Locate the cell with the specified text and output its [X, Y] center coordinate. 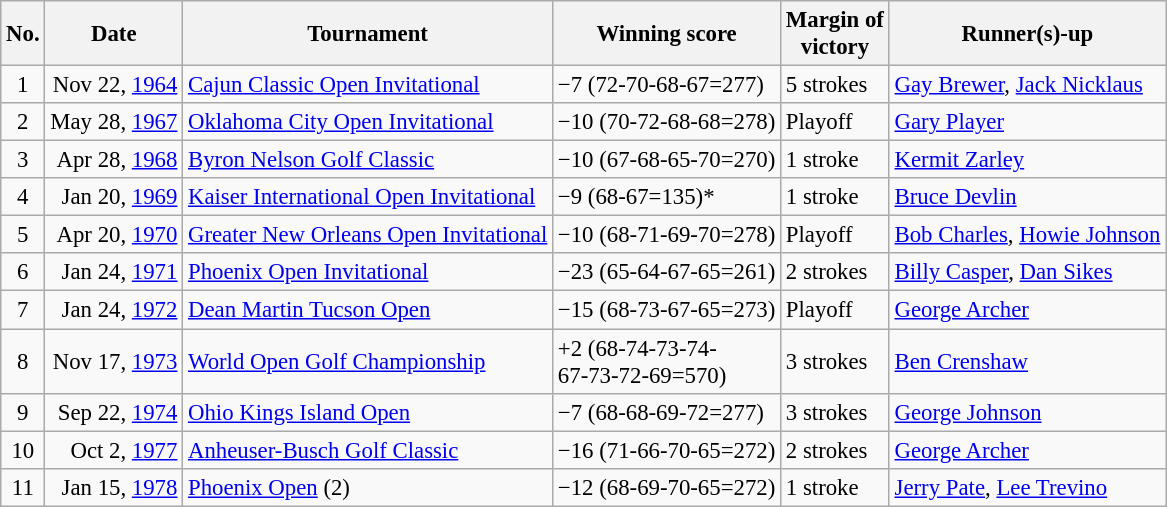
Bruce Devlin [1027, 197]
Jan 24, 1972 [114, 310]
7 [23, 310]
Gay Brewer, Jack Nicklaus [1027, 85]
No. [23, 34]
George Johnson [1027, 412]
−10 (68-71-69-70=278) [667, 235]
Jan 20, 1969 [114, 197]
9 [23, 412]
Nov 17, 1973 [114, 362]
Jan 15, 1978 [114, 487]
Byron Nelson Golf Classic [368, 160]
Oklahoma City Open Invitational [368, 122]
Gary Player [1027, 122]
−16 (71-66-70-65=272) [667, 450]
Cajun Classic Open Invitational [368, 85]
Nov 22, 1964 [114, 85]
Jan 24, 1971 [114, 273]
Tournament [368, 34]
3 [23, 160]
Margin ofvictory [836, 34]
Kermit Zarley [1027, 160]
Date [114, 34]
Apr 20, 1970 [114, 235]
6 [23, 273]
Billy Casper, Dan Sikes [1027, 273]
−7 (68-68-69-72=277) [667, 412]
Jerry Pate, Lee Trevino [1027, 487]
World Open Golf Championship [368, 362]
11 [23, 487]
Ohio Kings Island Open [368, 412]
May 28, 1967 [114, 122]
Dean Martin Tucson Open [368, 310]
Apr 28, 1968 [114, 160]
Greater New Orleans Open Invitational [368, 235]
2 [23, 122]
Ben Crenshaw [1027, 362]
8 [23, 362]
+2 (68-74-73-74-67-73-72-69=570) [667, 362]
−10 (67-68-65-70=270) [667, 160]
−23 (65-64-67-65=261) [667, 273]
Winning score [667, 34]
−7 (72-70-68-67=277) [667, 85]
Phoenix Open (2) [368, 487]
4 [23, 197]
−12 (68-69-70-65=272) [667, 487]
Phoenix Open Invitational [368, 273]
5 strokes [836, 85]
Kaiser International Open Invitational [368, 197]
Sep 22, 1974 [114, 412]
−9 (68-67=135)* [667, 197]
Bob Charles, Howie Johnson [1027, 235]
1 [23, 85]
10 [23, 450]
Oct 2, 1977 [114, 450]
−10 (70-72-68-68=278) [667, 122]
5 [23, 235]
Runner(s)-up [1027, 34]
Anheuser-Busch Golf Classic [368, 450]
−15 (68-73-67-65=273) [667, 310]
